Detect which cell encompasses the target text, then output its (x, y) center coordinate. 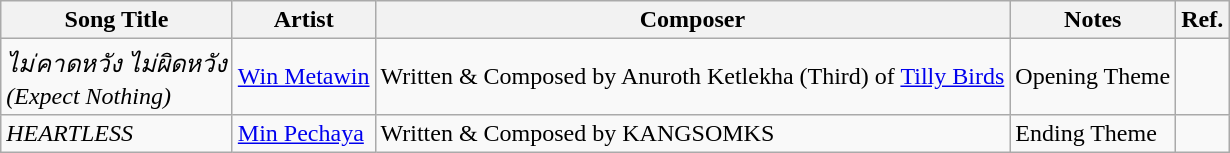
Ending Theme (1093, 133)
Win Metawin (304, 77)
ไม่คาดหวัง ไม่ผิดหวัง(Expect Nothing) (117, 77)
Opening Theme (1093, 77)
Composer (692, 20)
Min Pechaya (304, 133)
Song Title (117, 20)
Written & Composed by KANGSOMKS (692, 133)
Written & Composed by Anuroth Ketlekha (Third) of Tilly Birds (692, 77)
Artist (304, 20)
HEARTLESS (117, 133)
Ref. (1202, 20)
Notes (1093, 20)
